Determine the (X, Y) coordinate at the center of the cell enclosing the given text.  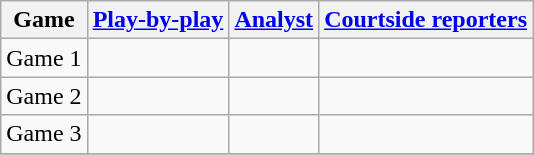
Courtside reporters (426, 20)
Analyst (274, 20)
Game 2 (44, 96)
Game (44, 20)
Game 3 (44, 134)
Play-by-play (158, 20)
Game 1 (44, 58)
